Search for the cell housing the specified text and yield its [x, y] center coordinate. 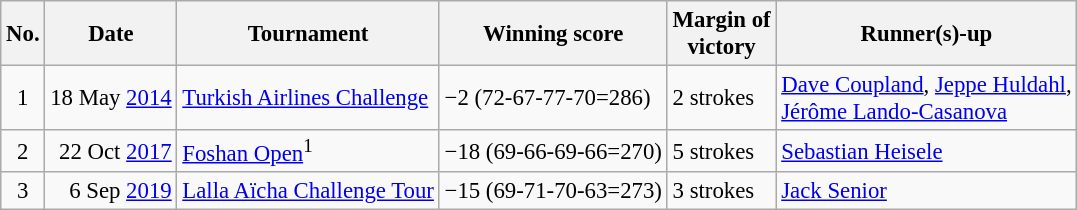
Foshan Open1 [308, 151]
−15 (69-71-70-63=273) [553, 191]
3 [23, 191]
18 May 2014 [111, 98]
5 strokes [722, 151]
Winning score [553, 34]
6 Sep 2019 [111, 191]
3 strokes [722, 191]
Turkish Airlines Challenge [308, 98]
Sebastian Heisele [926, 151]
Jack Senior [926, 191]
Date [111, 34]
Margin ofvictory [722, 34]
2 strokes [722, 98]
Runner(s)-up [926, 34]
No. [23, 34]
Lalla Aïcha Challenge Tour [308, 191]
−18 (69-66-69-66=270) [553, 151]
−2 (72-67-77-70=286) [553, 98]
2 [23, 151]
22 Oct 2017 [111, 151]
Tournament [308, 34]
Dave Coupland, Jeppe Huldahl, Jérôme Lando-Casanova [926, 98]
1 [23, 98]
